From the cell containing the given text, extract its center point as (x, y) coordinate. 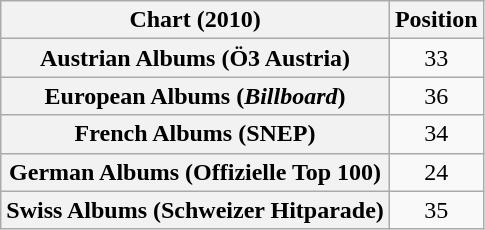
35 (436, 210)
French Albums (SNEP) (196, 134)
Austrian Albums (Ö3 Austria) (196, 58)
Swiss Albums (Schweizer Hitparade) (196, 210)
36 (436, 96)
European Albums (Billboard) (196, 96)
Position (436, 20)
34 (436, 134)
24 (436, 172)
German Albums (Offizielle Top 100) (196, 172)
33 (436, 58)
Chart (2010) (196, 20)
